Detect which cell encompasses the target text, then output its (x, y) center coordinate. 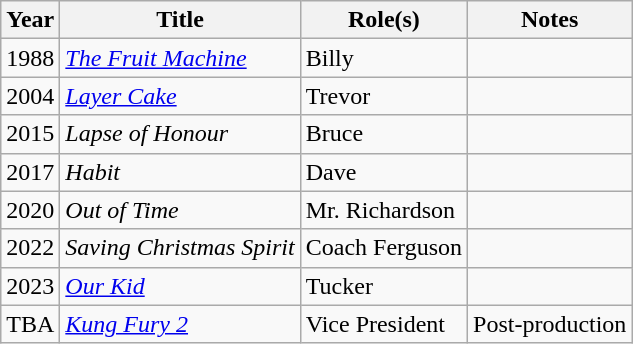
Title (180, 20)
Post-production (550, 324)
Notes (550, 20)
Trevor (384, 96)
Bruce (384, 134)
2017 (30, 172)
Saving Christmas Spirit (180, 248)
2023 (30, 286)
Billy (384, 58)
2020 (30, 210)
Vice President (384, 324)
2015 (30, 134)
Lapse of Honour (180, 134)
TBA (30, 324)
Coach Ferguson (384, 248)
2004 (30, 96)
Dave (384, 172)
Kung Fury 2 (180, 324)
2022 (30, 248)
Layer Cake (180, 96)
Year (30, 20)
The Fruit Machine (180, 58)
Our Kid (180, 286)
1988 (30, 58)
Out of Time (180, 210)
Mr. Richardson (384, 210)
Tucker (384, 286)
Habit (180, 172)
Role(s) (384, 20)
